Determine the (X, Y) coordinate at the center of the cell enclosing the given text.  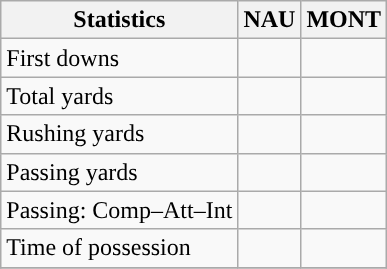
MONT (344, 20)
Rushing yards (120, 134)
First downs (120, 58)
Total yards (120, 96)
Passing: Comp–Att–Int (120, 210)
Statistics (120, 20)
NAU (270, 20)
Passing yards (120, 172)
Time of possession (120, 248)
